From the cell containing the given text, extract its center point as (x, y) coordinate. 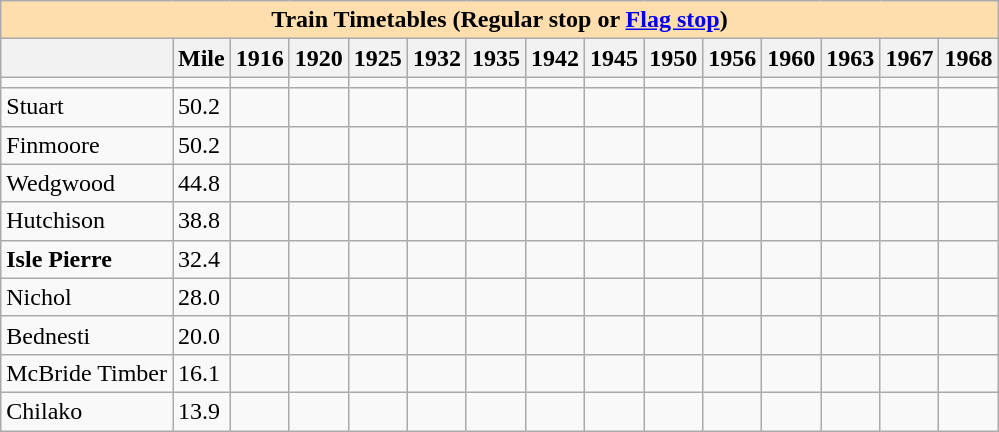
32.4 (201, 259)
1960 (792, 58)
13.9 (201, 411)
1963 (850, 58)
Train Timetables (Regular stop or Flag stop) (500, 20)
Hutchison (87, 221)
Finmoore (87, 145)
1916 (260, 58)
Chilako (87, 411)
1956 (732, 58)
McBride Timber (87, 373)
28.0 (201, 297)
Mile (201, 58)
Bednesti (87, 335)
1932 (436, 58)
1945 (614, 58)
Nichol (87, 297)
1920 (318, 58)
20.0 (201, 335)
44.8 (201, 183)
Wedgwood (87, 183)
1942 (556, 58)
1967 (910, 58)
16.1 (201, 373)
38.8 (201, 221)
Isle Pierre (87, 259)
1925 (378, 58)
1950 (674, 58)
Stuart (87, 107)
1935 (496, 58)
1968 (968, 58)
